For the text-containing cell, return its midpoint in (x, y) coordinate format. 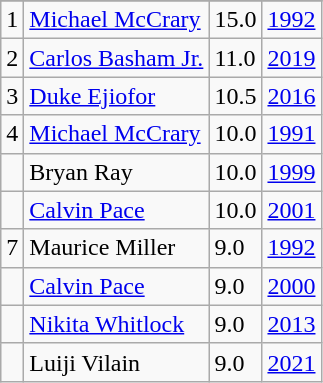
2021 (292, 362)
Duke Ejiofor (116, 96)
Luiji Vilain (116, 362)
2000 (292, 286)
4 (12, 134)
7 (12, 248)
15.0 (236, 20)
2016 (292, 96)
Bryan Ray (116, 172)
2013 (292, 324)
2 (12, 58)
Carlos Basham Jr. (116, 58)
3 (12, 96)
1999 (292, 172)
Maurice Miller (116, 248)
2001 (292, 210)
11.0 (236, 58)
Nikita Whitlock (116, 324)
1991 (292, 134)
10.5 (236, 96)
1 (12, 20)
2019 (292, 58)
